For the text-containing cell, return its midpoint in (x, y) coordinate format. 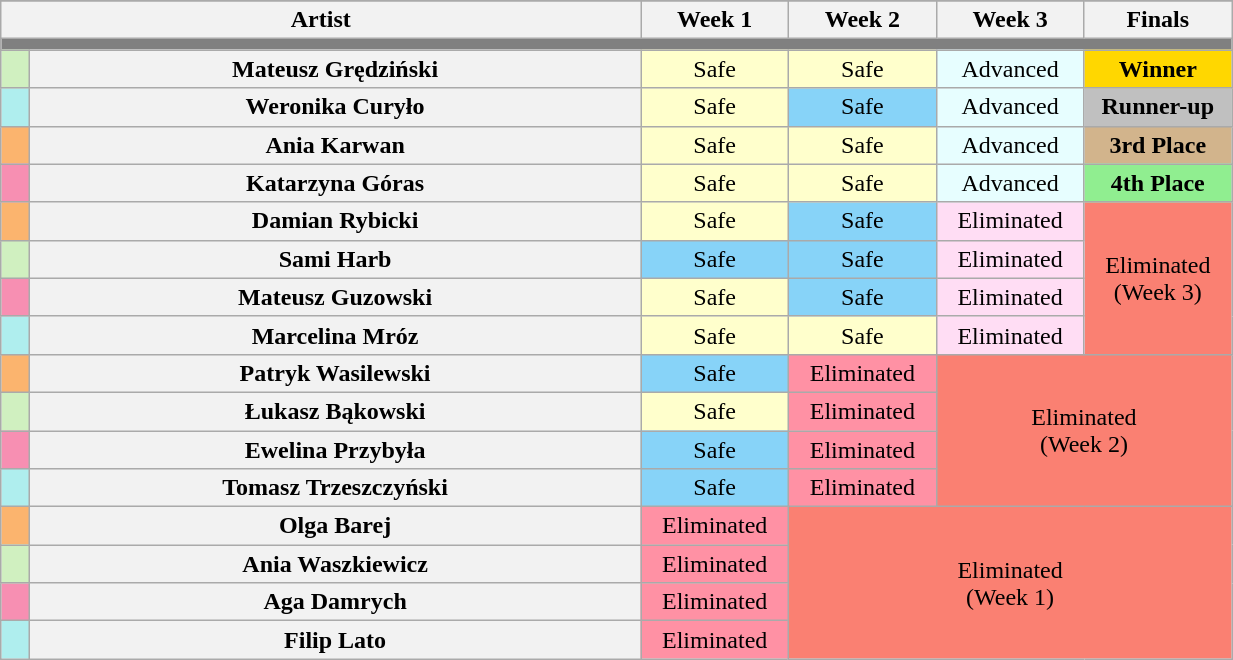
Finals (1158, 20)
Eliminated(Week 2) (1084, 430)
Runner-up (1158, 107)
Damian Rybicki (335, 221)
4th Place (1158, 183)
Week 2 (863, 20)
Week 1 (715, 20)
Ewelina Przybyła (335, 449)
Eliminated(Week 3) (1158, 278)
Weronika Curyło (335, 107)
Mateusz Grędziński (335, 69)
Eliminated(Week 1) (1010, 583)
Ania Karwan (335, 145)
Patryk Wasilewski (335, 373)
Łukasz Bąkowski (335, 411)
Katarzyna Góras (335, 183)
Tomasz Trzeszczyński (335, 488)
Artist (321, 20)
Filip Lato (335, 640)
Winner (1158, 69)
Marcelina Mróz (335, 335)
Olga Barej (335, 526)
Sami Harb (335, 259)
3rd Place (1158, 145)
Ania Waszkiewicz (335, 564)
Aga Damrych (335, 602)
Week 3 (1010, 20)
Mateusz Guzowski (335, 297)
